Scan for the cell matching the given text and deliver its (x, y) coordinate at center. 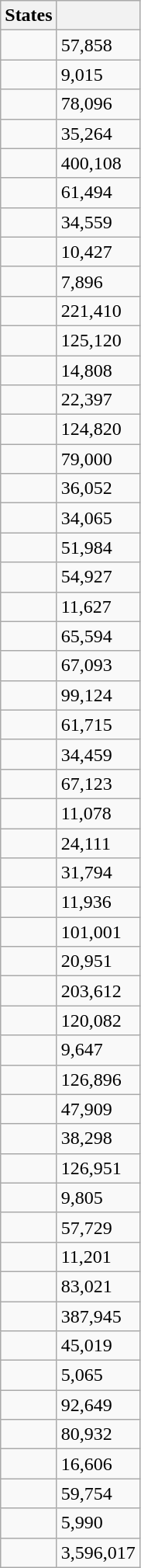
10,427 (98, 252)
24,111 (98, 843)
20,951 (98, 961)
83,021 (98, 1286)
11,936 (98, 902)
34,459 (98, 754)
9,015 (98, 75)
126,896 (98, 1080)
61,494 (98, 193)
80,932 (98, 1434)
387,945 (98, 1316)
51,984 (98, 548)
22,397 (98, 400)
9,805 (98, 1198)
59,754 (98, 1493)
67,123 (98, 784)
57,858 (98, 45)
79,000 (98, 459)
16,606 (98, 1464)
125,120 (98, 340)
54,927 (98, 577)
7,896 (98, 281)
34,065 (98, 518)
14,808 (98, 370)
400,108 (98, 163)
5,065 (98, 1375)
203,612 (98, 991)
States (29, 16)
3,596,017 (98, 1552)
92,649 (98, 1405)
78,096 (98, 104)
57,729 (98, 1227)
126,951 (98, 1168)
124,820 (98, 429)
61,715 (98, 725)
67,093 (98, 666)
5,990 (98, 1523)
99,124 (98, 695)
34,559 (98, 222)
45,019 (98, 1346)
36,052 (98, 488)
101,001 (98, 932)
11,078 (98, 813)
221,410 (98, 311)
11,627 (98, 607)
38,298 (98, 1139)
9,647 (98, 1050)
11,201 (98, 1257)
120,082 (98, 1020)
65,594 (98, 636)
47,909 (98, 1109)
31,794 (98, 873)
35,264 (98, 134)
